Detect which cell encompasses the target text, then output its [X, Y] center coordinate. 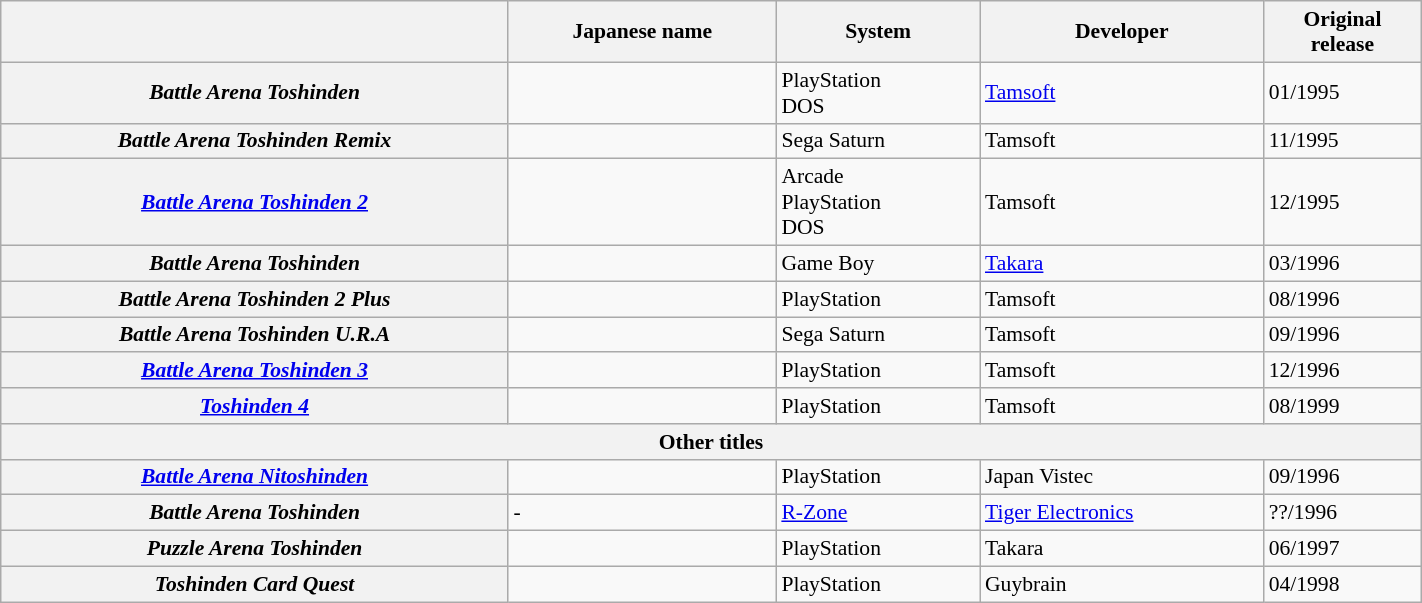
06/1997 [1343, 549]
12/1995 [1343, 202]
Toshinden 4 [255, 406]
Tiger Electronics [1122, 513]
- [642, 513]
08/1996 [1343, 299]
Other titles [711, 442]
Developer [1122, 32]
Battle Arena Toshinden U.R.A [255, 335]
??/1996 [1343, 513]
Japan Vistec [1122, 477]
08/1999 [1343, 406]
Game Boy [878, 264]
Battle Arena Toshinden Remix [255, 141]
PlayStationDOS [878, 92]
Originalrelease [1343, 32]
ArcadePlayStationDOS [878, 202]
Battle Arena Nitoshinden [255, 477]
01/1995 [1343, 92]
04/1998 [1343, 584]
11/1995 [1343, 141]
Guybrain [1122, 584]
Puzzle Arena Toshinden [255, 549]
Battle Arena Toshinden 2 [255, 202]
03/1996 [1343, 264]
System [878, 32]
R-Zone [878, 513]
12/1996 [1343, 371]
Toshinden Card Quest [255, 584]
Battle Arena Toshinden 2 Plus [255, 299]
Battle Arena Toshinden 3 [255, 371]
Japanese name [642, 32]
